Provide the [X, Y] coordinate of the cell's center where the given text is located.  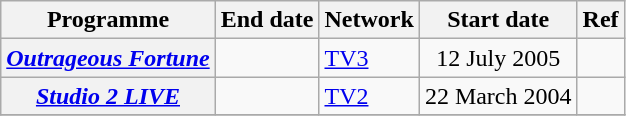
Network [369, 20]
End date [267, 20]
TV2 [369, 96]
22 March 2004 [498, 96]
Programme [108, 20]
Studio 2 LIVE [108, 96]
Ref [600, 20]
Outrageous Fortune [108, 58]
12 July 2005 [498, 58]
TV3 [369, 58]
Start date [498, 20]
